Detect which cell encompasses the target text, then output its [X, Y] center coordinate. 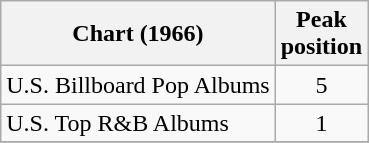
Peakposition [321, 34]
U.S. Billboard Pop Albums [138, 85]
Chart (1966) [138, 34]
1 [321, 123]
U.S. Top R&B Albums [138, 123]
5 [321, 85]
